Identify which cell holds the provided text, then report its [x, y] central coordinate. 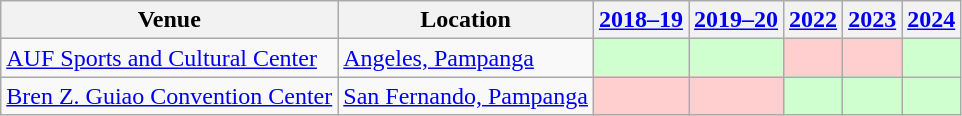
AUF Sports and Cultural Center [170, 58]
Location [466, 20]
2022 [814, 20]
2024 [932, 20]
2018–19 [640, 20]
2019–20 [736, 20]
Angeles, Pampanga [466, 58]
Venue [170, 20]
2023 [872, 20]
Bren Z. Guiao Convention Center [170, 96]
San Fernando, Pampanga [466, 96]
